Find where the given text appears and provide that cell's center as (X, Y) coordinate. 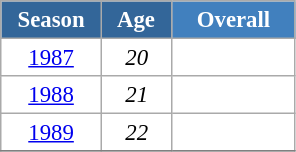
Age (136, 20)
1988 (52, 95)
1989 (52, 133)
Season (52, 20)
22 (136, 133)
1987 (52, 58)
Overall (234, 20)
20 (136, 58)
21 (136, 95)
